Return [X, Y] of the center of cell containing provided text 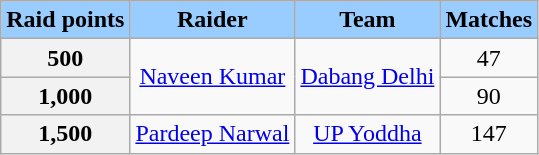
1,500 [66, 134]
UP Yoddha [368, 134]
1,000 [66, 96]
Matches [489, 20]
Raid points [66, 20]
Pardeep Narwal [212, 134]
90 [489, 96]
Raider [212, 20]
500 [66, 58]
Team [368, 20]
Dabang Delhi [368, 77]
147 [489, 134]
Naveen Kumar [212, 77]
47 [489, 58]
